Find where the given text appears and provide that cell's center as (x, y) coordinate. 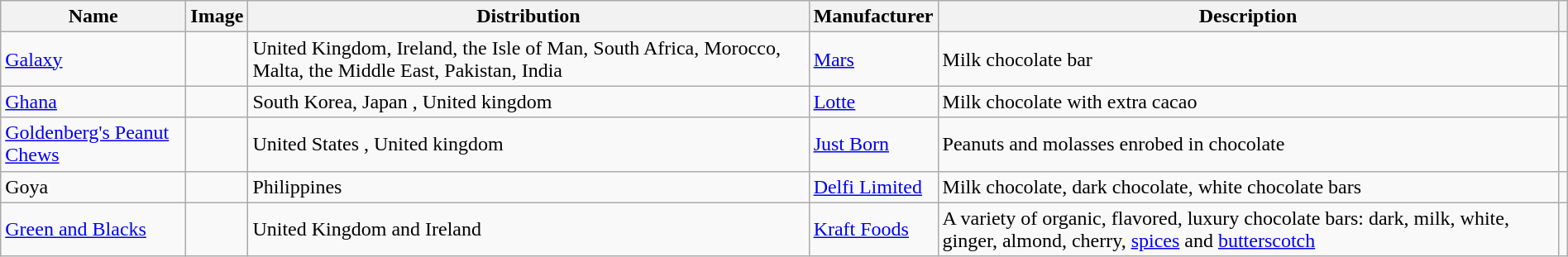
Distribution (528, 17)
Goya (93, 187)
A variety of organic, flavored, luxury chocolate bars: dark, milk, white, ginger, almond, cherry, spices and butterscotch (1248, 230)
Peanuts and molasses enrobed in chocolate (1248, 144)
Mars (873, 59)
Just Born (873, 144)
South Korea, Japan , United kingdom (528, 102)
Lotte (873, 102)
United Kingdom and Ireland (528, 230)
Delfi Limited (873, 187)
Green and Blacks (93, 230)
Description (1248, 17)
Image (217, 17)
Milk chocolate bar (1248, 59)
Galaxy (93, 59)
United States , United kingdom (528, 144)
Name (93, 17)
Kraft Foods (873, 230)
Ghana (93, 102)
Goldenberg's Peanut Chews (93, 144)
United Kingdom, Ireland, the Isle of Man, South Africa, Morocco, Malta, the Middle East, Pakistan, India (528, 59)
Milk chocolate, dark chocolate, white chocolate bars (1248, 187)
Milk chocolate with extra cacao (1248, 102)
Philippines (528, 187)
Manufacturer (873, 17)
